Locate the cell with the specified text and output its (x, y) center coordinate. 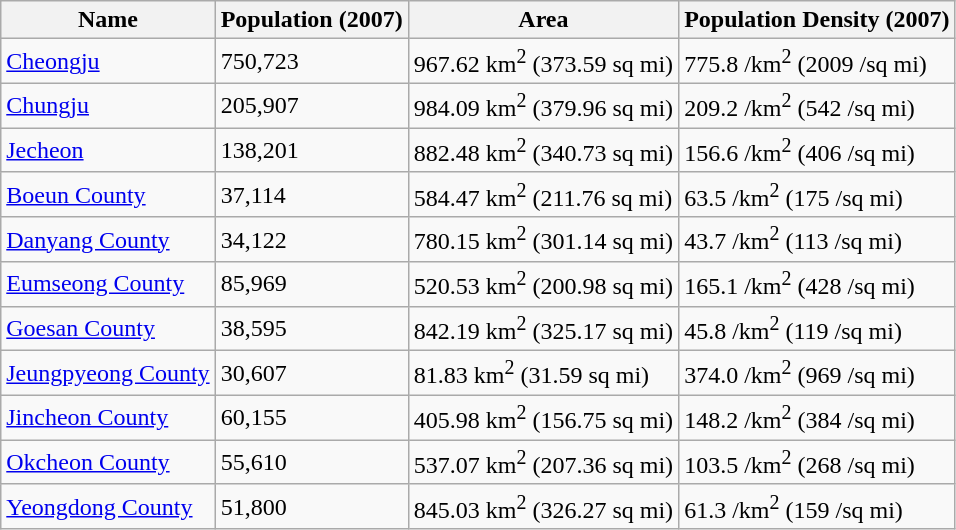
45.8 /km2 (119 /sq mi) (817, 328)
165.1 /km2 (428 /sq mi) (817, 284)
38,595 (312, 328)
Boeun County (108, 194)
43.7 /km2 (113 /sq mi) (817, 240)
209.2 /km2 (542 /sq mi) (817, 106)
Yeongdong County (108, 506)
Eumseong County (108, 284)
156.6 /km2 (406 /sq mi) (817, 150)
775.8 /km2 (2009 /sq mi) (817, 62)
Jeungpyeong County (108, 374)
55,610 (312, 462)
Chungju (108, 106)
138,201 (312, 150)
60,155 (312, 418)
845.03 km2 (326.27 sq mi) (543, 506)
103.5 /km2 (268 /sq mi) (817, 462)
Area (543, 20)
51,800 (312, 506)
81.83 km2 (31.59 sq mi) (543, 374)
537.07 km2 (207.36 sq mi) (543, 462)
205,907 (312, 106)
750,723 (312, 62)
148.2 /km2 (384 /sq mi) (817, 418)
584.47 km2 (211.76 sq mi) (543, 194)
842.19 km2 (325.17 sq mi) (543, 328)
967.62 km2 (373.59 sq mi) (543, 62)
984.09 km2 (379.96 sq mi) (543, 106)
85,969 (312, 284)
882.48 km2 (340.73 sq mi) (543, 150)
Cheongju (108, 62)
Name (108, 20)
63.5 /km2 (175 /sq mi) (817, 194)
520.53 km2 (200.98 sq mi) (543, 284)
34,122 (312, 240)
Okcheon County (108, 462)
405.98 km2 (156.75 sq mi) (543, 418)
61.3 /km2 (159 /sq mi) (817, 506)
37,114 (312, 194)
Jecheon (108, 150)
Goesan County (108, 328)
780.15 km2 (301.14 sq mi) (543, 240)
Population Density (2007) (817, 20)
Population (2007) (312, 20)
30,607 (312, 374)
374.0 /km2 (969 /sq mi) (817, 374)
Jincheon County (108, 418)
Danyang County (108, 240)
